Determine the [x, y] coordinate at the center of the cell enclosing the given text.  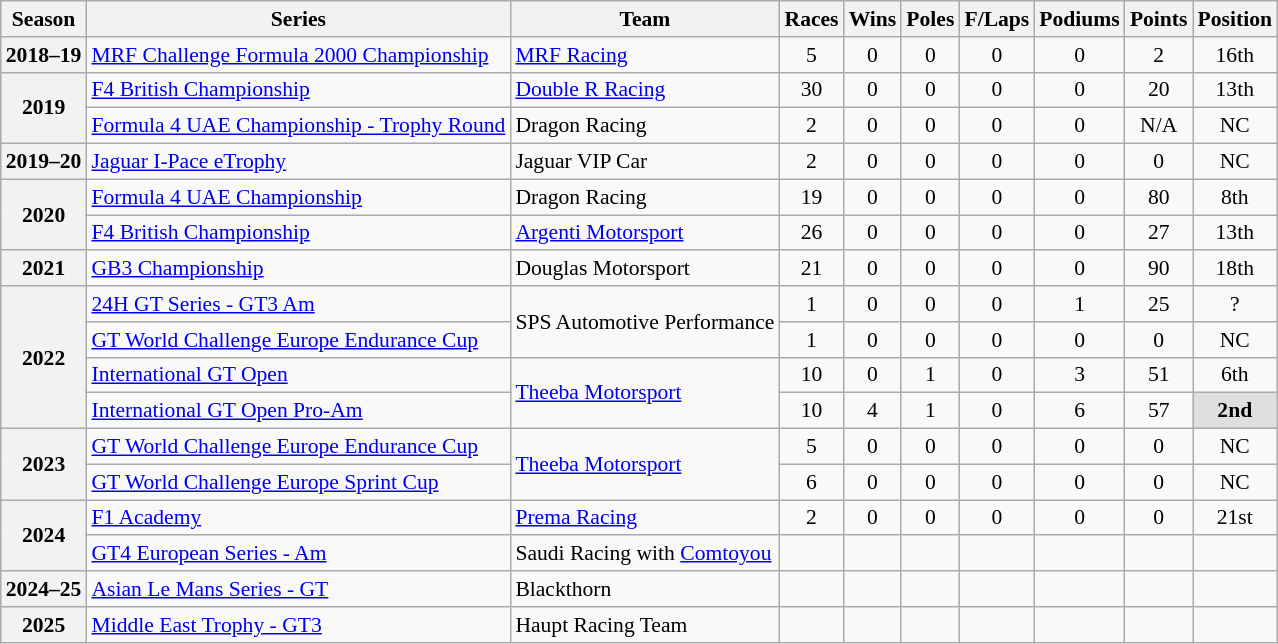
3 [1080, 375]
2024–25 [44, 589]
Prema Racing [644, 518]
21 [811, 269]
2nd [1235, 411]
Douglas Motorsport [644, 269]
2025 [44, 625]
51 [1159, 375]
Asian Le Mans Series - GT [298, 589]
27 [1159, 233]
Series [298, 19]
2024 [44, 536]
Team [644, 19]
F/Laps [996, 19]
? [1235, 304]
19 [811, 197]
Formula 4 UAE Championship - Trophy Round [298, 126]
2018–19 [44, 55]
80 [1159, 197]
Poles [930, 19]
2019 [44, 108]
Jaguar VIP Car [644, 162]
Double R Racing [644, 90]
Jaguar I-Pace eTrophy [298, 162]
Middle East Trophy - GT3 [298, 625]
Haupt Racing Team [644, 625]
6th [1235, 375]
25 [1159, 304]
GT4 European Series - Am [298, 554]
2021 [44, 269]
International GT Open Pro-Am [298, 411]
Position [1235, 19]
Races [811, 19]
16th [1235, 55]
Points [1159, 19]
2020 [44, 214]
20 [1159, 90]
N/A [1159, 126]
International GT Open [298, 375]
24H GT Series - GT3 Am [298, 304]
2019–20 [44, 162]
Blackthorn [644, 589]
57 [1159, 411]
MRF Racing [644, 55]
21st [1235, 518]
Podiums [1080, 19]
30 [811, 90]
4 [873, 411]
26 [811, 233]
Argenti Motorsport [644, 233]
GT World Challenge Europe Sprint Cup [298, 482]
90 [1159, 269]
SPS Automotive Performance [644, 322]
2022 [44, 357]
F1 Academy [298, 518]
Saudi Racing with Comtoyou [644, 554]
8th [1235, 197]
Formula 4 UAE Championship [298, 197]
Wins [873, 19]
Season [44, 19]
2023 [44, 464]
18th [1235, 269]
MRF Challenge Formula 2000 Championship [298, 55]
GB3 Championship [298, 269]
